Return the [X, Y] coordinate for the center point of the cell that contains the specified text.  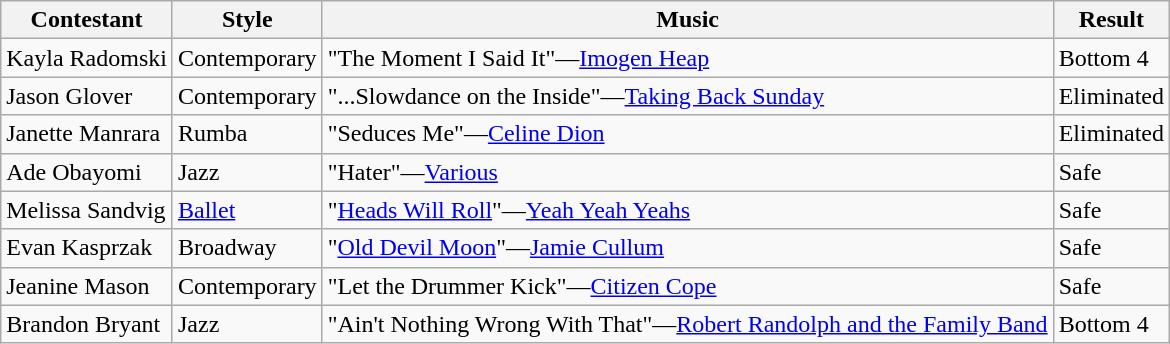
Melissa Sandvig [87, 210]
"Ain't Nothing Wrong With That"—Robert Randolph and the Family Band [688, 324]
Result [1111, 20]
Jeanine Mason [87, 286]
Rumba [247, 134]
"Old Devil Moon"—Jamie Cullum [688, 248]
Evan Kasprzak [87, 248]
"Heads Will Roll"—Yeah Yeah Yeahs [688, 210]
"...Slowdance on the Inside"—Taking Back Sunday [688, 96]
Broadway [247, 248]
Janette Manrara [87, 134]
Style [247, 20]
Music [688, 20]
Kayla Radomski [87, 58]
"The Moment I Said It"—Imogen Heap [688, 58]
Brandon Bryant [87, 324]
"Seduces Me"—Celine Dion [688, 134]
Ballet [247, 210]
Contestant [87, 20]
Ade Obayomi [87, 172]
"Hater"—Various [688, 172]
"Let the Drummer Kick"—Citizen Cope [688, 286]
Jason Glover [87, 96]
